For the text-containing cell, return its midpoint in [x, y] coordinate format. 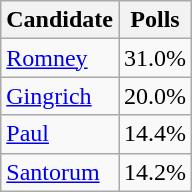
Gingrich [60, 96]
31.0% [154, 58]
14.2% [154, 172]
Paul [60, 134]
Candidate [60, 20]
14.4% [154, 134]
Romney [60, 58]
Polls [154, 20]
Santorum [60, 172]
20.0% [154, 96]
